For the text-containing cell, return its midpoint in [X, Y] coordinate format. 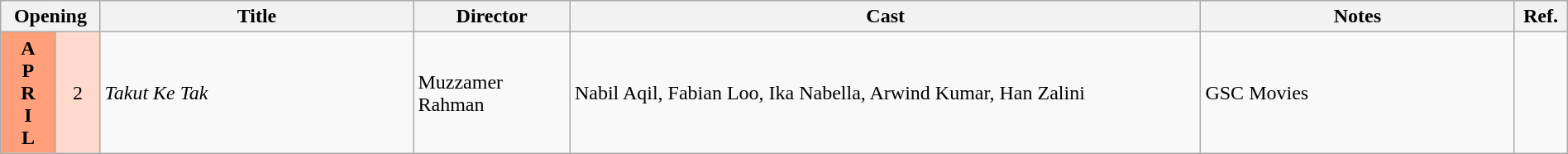
Muzzamer Rahman [491, 93]
Ref. [1541, 17]
GSC Movies [1358, 93]
Takut Ke Tak [256, 93]
APRIL [28, 93]
Director [491, 17]
Notes [1358, 17]
Nabil Aqil, Fabian Loo, Ika Nabella, Arwind Kumar, Han Zalini [885, 93]
Opening [50, 17]
Title [256, 17]
Cast [885, 17]
2 [78, 93]
